Return the [x, y] coordinate for the center point of the cell that contains the specified text.  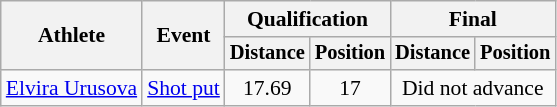
17 [350, 88]
Elvira Urusova [72, 88]
17.69 [268, 88]
Shot put [184, 88]
Athlete [72, 36]
Event [184, 36]
Final [472, 19]
Did not advance [472, 88]
Qualification [308, 19]
